Find where the given text appears and provide that cell's center as (X, Y) coordinate. 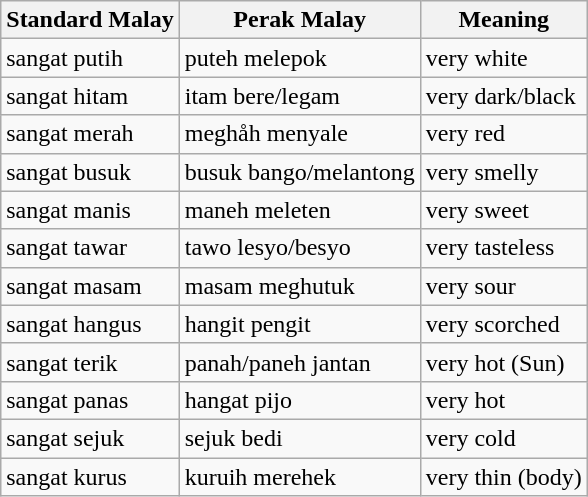
itam bere/legam (300, 96)
sangat hangus (90, 324)
masam meghutuk (300, 286)
sangat manis (90, 210)
panah/paneh jantan (300, 362)
kuruih merehek (300, 477)
very red (504, 134)
hangit pengit (300, 324)
very hot (Sun) (504, 362)
very thin (body) (504, 477)
busuk bango/melantong (300, 172)
sangat kurus (90, 477)
sangat busuk (90, 172)
sangat tawar (90, 248)
very tasteless (504, 248)
sangat panas (90, 400)
sangat terik (90, 362)
very cold (504, 438)
sangat putih (90, 58)
sangat sejuk (90, 438)
sangat merah (90, 134)
very sweet (504, 210)
sangat hitam (90, 96)
very smelly (504, 172)
very white (504, 58)
sejuk bedi (300, 438)
meghåh menyale (300, 134)
puteh melepok (300, 58)
maneh meleten (300, 210)
tawo lesyo/besyo (300, 248)
very hot (504, 400)
very dark/black (504, 96)
Standard Malay (90, 20)
very scorched (504, 324)
hangat pijo (300, 400)
sangat masam (90, 286)
Perak Malay (300, 20)
Meaning (504, 20)
very sour (504, 286)
